Determine the (x, y) coordinate at the center of the cell enclosing the given text.  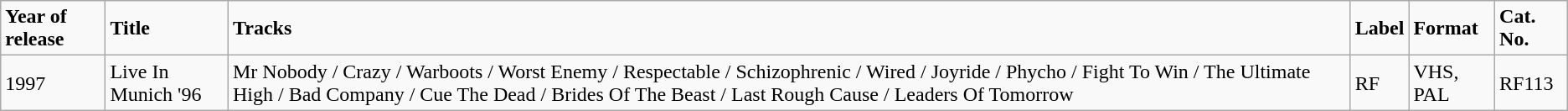
VHS, PAL (1452, 82)
RF113 (1531, 82)
Year of release (54, 29)
Tracks (789, 29)
RF (1380, 82)
Live In Munich '96 (168, 82)
Title (168, 29)
1997 (54, 82)
Cat. No. (1531, 29)
Label (1380, 29)
Format (1452, 29)
